Provide the (x, y) coordinate of the cell's center where the given text is located.  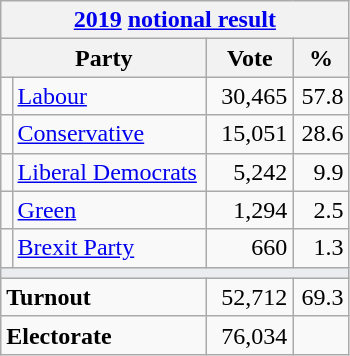
57.8 (321, 96)
76,034 (250, 335)
Liberal Democrats (110, 172)
2019 notional result (175, 20)
52,712 (250, 297)
Brexit Party (110, 248)
% (321, 58)
Party (104, 58)
660 (250, 248)
Green (110, 210)
1,294 (250, 210)
30,465 (250, 96)
1.3 (321, 248)
28.6 (321, 134)
Conservative (110, 134)
2.5 (321, 210)
15,051 (250, 134)
69.3 (321, 297)
9.9 (321, 172)
Vote (250, 58)
Turnout (104, 297)
Electorate (104, 335)
Labour (110, 96)
5,242 (250, 172)
